Provide the (X, Y) coordinate of the cell's center where the given text is located.  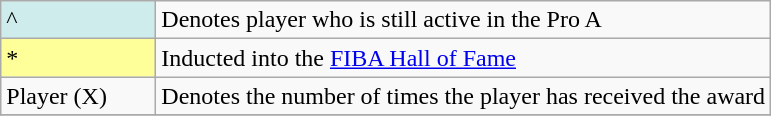
Denotes the number of times the player has received the award (464, 96)
Inducted into the FIBA Hall of Fame (464, 58)
^ (78, 20)
Denotes player who is still active in the Pro A (464, 20)
* (78, 58)
Player (X) (78, 96)
